Identify which cell holds the provided text, then report its [X, Y] central coordinate. 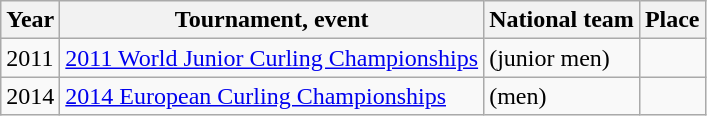
Tournament, event [272, 20]
2011 World Junior Curling Championships [272, 58]
(men) [562, 96]
(junior men) [562, 58]
2011 [30, 58]
2014 [30, 96]
Place [672, 20]
National team [562, 20]
Year [30, 20]
2014 European Curling Championships [272, 96]
